Output the (X, Y) coordinate of the center of the cell containing the given text.  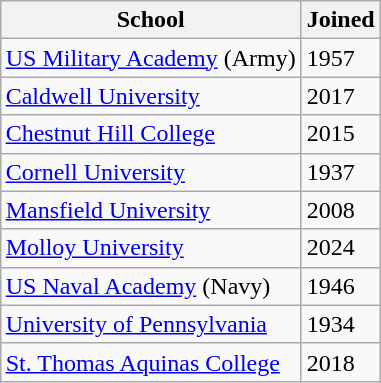
1934 (340, 324)
St. Thomas Aquinas College (150, 362)
US Naval Academy (Navy) (150, 286)
Mansfield University (150, 210)
1957 (340, 58)
Cornell University (150, 172)
Chestnut Hill College (150, 134)
US Military Academy (Army) (150, 58)
Joined (340, 20)
2017 (340, 96)
Caldwell University (150, 96)
School (150, 20)
University of Pennsylvania (150, 324)
1937 (340, 172)
Molloy University (150, 248)
1946 (340, 286)
2015 (340, 134)
2024 (340, 248)
2008 (340, 210)
2018 (340, 362)
